For the text-containing cell, return its midpoint in [x, y] coordinate format. 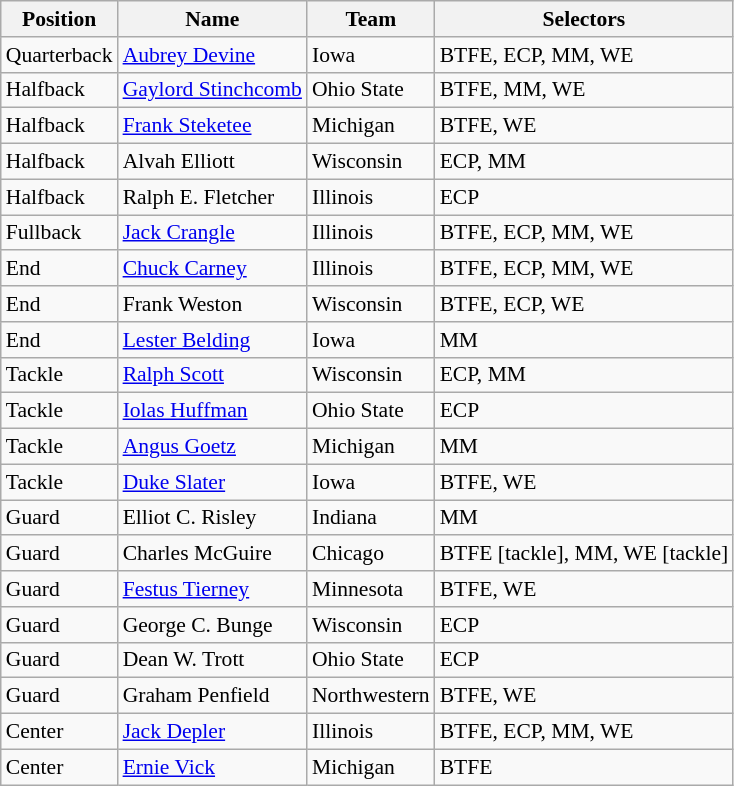
Frank Weston [212, 304]
Festus Tierney [212, 589]
Ernie Vick [212, 767]
Selectors [584, 19]
Ralph E. Fletcher [212, 197]
BTFE, ECP, WE [584, 304]
Fullback [60, 233]
Elliot C. Risley [212, 518]
Frank Steketee [212, 126]
Position [60, 19]
BTFE [584, 767]
Lester Belding [212, 340]
Minnesota [371, 589]
Jack Depler [212, 732]
Aubrey Devine [212, 55]
BTFE, MM, WE [584, 90]
Angus Goetz [212, 447]
Gaylord Stinchcomb [212, 90]
Chicago [371, 554]
Alvah Elliott [212, 162]
Indiana [371, 518]
Ralph Scott [212, 375]
Name [212, 19]
Jack Crangle [212, 233]
Charles McGuire [212, 554]
Duke Slater [212, 482]
Iolas Huffman [212, 411]
BTFE [tackle], MM, WE [tackle] [584, 554]
George C. Bunge [212, 625]
Chuck Carney [212, 269]
Quarterback [60, 55]
Northwestern [371, 696]
Graham Penfield [212, 696]
Dean W. Trott [212, 660]
Team [371, 19]
